Identify which cell holds the provided text, then report its [x, y] central coordinate. 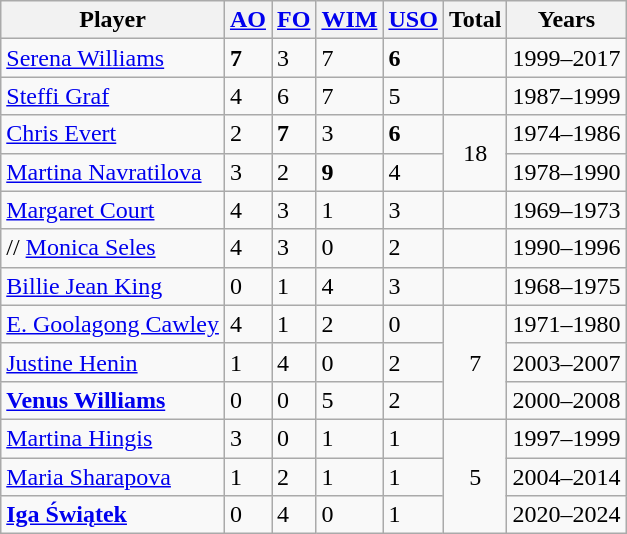
Iga Świątek [113, 515]
1968–1975 [566, 286]
Steffi Graf [113, 96]
2000–2008 [566, 400]
1997–1999 [566, 438]
Billie Jean King [113, 286]
Justine Henin [113, 362]
1990–1996 [566, 248]
2004–2014 [566, 477]
// Monica Seles [113, 248]
18 [475, 153]
FO [294, 20]
Total [475, 20]
1969–1973 [566, 210]
2003–2007 [566, 362]
Chris Evert [113, 134]
1987–1999 [566, 96]
USO [413, 20]
1999–2017 [566, 58]
9 [350, 172]
Serena Williams [113, 58]
Maria Sharapova [113, 477]
Venus Williams [113, 400]
1978–1990 [566, 172]
Martina Hingis [113, 438]
Years [566, 20]
Margaret Court [113, 210]
E. Goolagong Cawley [113, 324]
1971–1980 [566, 324]
2020–2024 [566, 515]
Martina Navratilova [113, 172]
Player [113, 20]
1974–1986 [566, 134]
WIM [350, 20]
AO [248, 20]
